Provide the [x, y] coordinate of the cell's center where the given text is located.  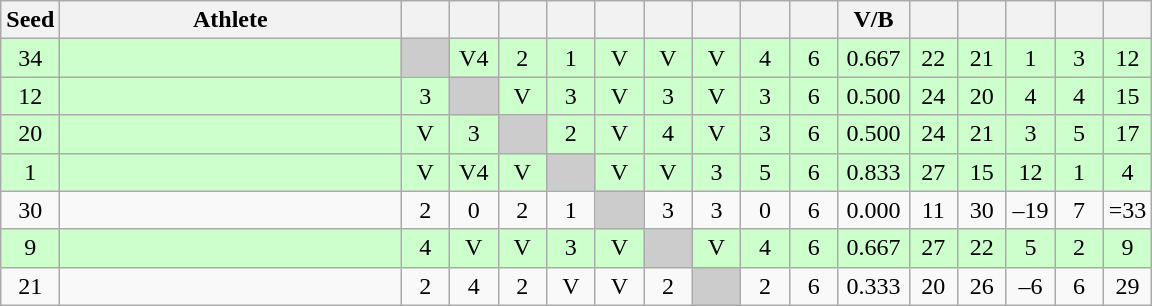
=33 [1128, 210]
29 [1128, 286]
26 [982, 286]
Seed [30, 20]
0.833 [874, 172]
0.000 [874, 210]
Athlete [230, 20]
–19 [1030, 210]
7 [1080, 210]
–6 [1030, 286]
V/B [874, 20]
0.333 [874, 286]
17 [1128, 134]
11 [934, 210]
34 [30, 58]
